Find where the given text appears and provide that cell's center as [x, y] coordinate. 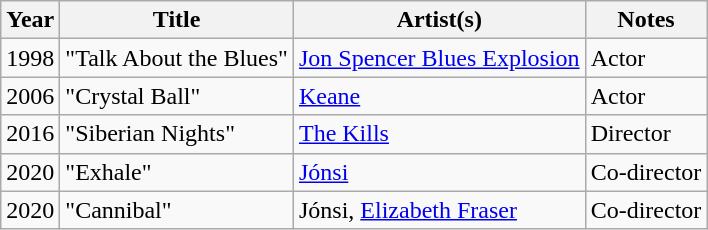
Year [30, 20]
1998 [30, 58]
Jónsi, Elizabeth Fraser [439, 210]
2016 [30, 134]
Director [646, 134]
2006 [30, 96]
"Exhale" [177, 172]
Notes [646, 20]
Title [177, 20]
Keane [439, 96]
The Kills [439, 134]
Jónsi [439, 172]
"Talk About the Blues" [177, 58]
Artist(s) [439, 20]
"Crystal Ball" [177, 96]
"Siberian Nights" [177, 134]
Jon Spencer Blues Explosion [439, 58]
"Cannibal" [177, 210]
